Return (X, Y) of the center of cell containing provided text 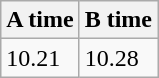
B time (118, 20)
10.28 (118, 58)
A time (40, 20)
10.21 (40, 58)
